Identify which cell holds the provided text, then report its [X, Y] central coordinate. 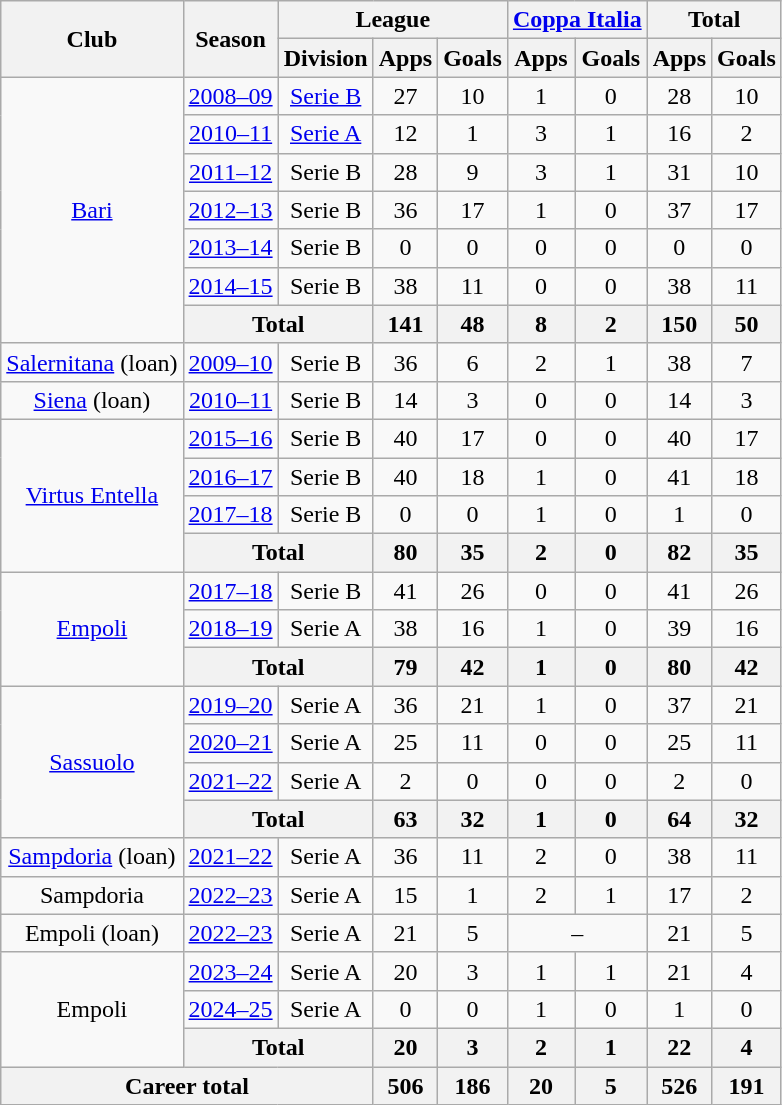
Coppa Italia [577, 20]
Virtus Entella [92, 495]
79 [405, 667]
2019–20 [230, 705]
Division [326, 58]
2013–14 [230, 248]
7 [747, 362]
39 [679, 629]
Sassuolo [92, 762]
2014–15 [230, 286]
2018–19 [230, 629]
Siena (loan) [92, 400]
141 [405, 324]
6 [473, 362]
12 [405, 134]
2015–16 [230, 438]
Bari [92, 210]
2016–17 [230, 477]
Season [230, 39]
9 [473, 172]
64 [679, 819]
Club [92, 39]
2009–10 [230, 362]
150 [679, 324]
31 [679, 172]
8 [540, 324]
27 [405, 96]
63 [405, 819]
2012–13 [230, 210]
526 [679, 1085]
82 [679, 553]
50 [747, 324]
Sampdoria (loan) [92, 857]
2008–09 [230, 96]
– [577, 933]
48 [473, 324]
22 [679, 1047]
2024–25 [230, 1009]
Empoli (loan) [92, 933]
2023–24 [230, 971]
15 [405, 895]
506 [405, 1085]
Sampdoria [92, 895]
186 [473, 1085]
Salernitana (loan) [92, 362]
League [392, 20]
2011–12 [230, 172]
2020–21 [230, 743]
Career total [187, 1085]
191 [747, 1085]
